Search for the cell housing the specified text and yield its [x, y] center coordinate. 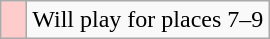
Will play for places 7–9 [148, 20]
